Return [x, y] of the center of cell containing provided text 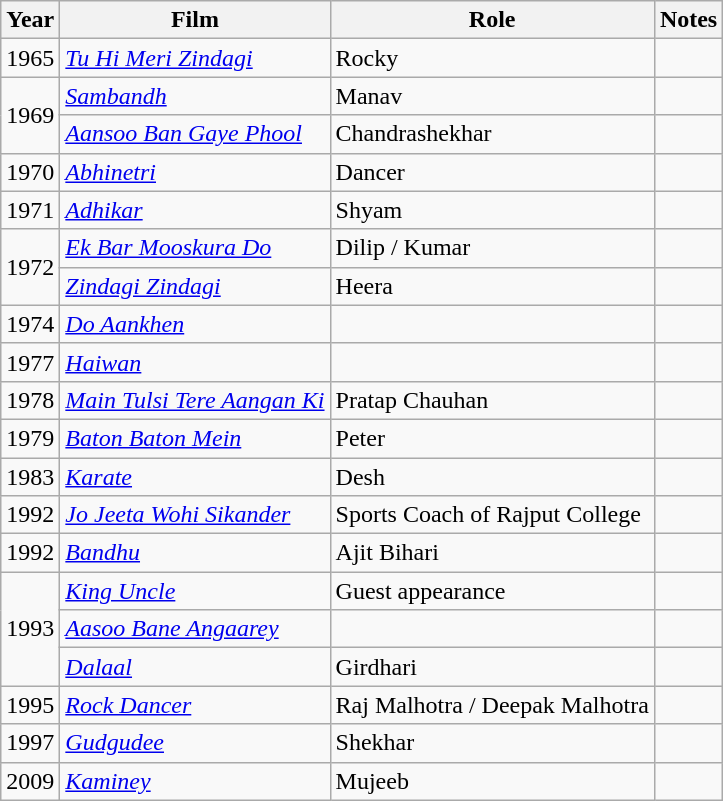
1993 [30, 629]
Pratap Chauhan [492, 400]
Sports Coach of Rajput College [492, 515]
Chandrashekhar [492, 134]
Ek Bar Mooskura Do [195, 248]
1977 [30, 362]
Haiwan [195, 362]
Dancer [492, 172]
2009 [30, 781]
1970 [30, 172]
Bandhu [195, 553]
Dalaal [195, 667]
1965 [30, 58]
Do Aankhen [195, 324]
Shekhar [492, 743]
Tu Hi Meri Zindagi [195, 58]
Peter [492, 438]
1983 [30, 477]
Dilip / Kumar [492, 248]
Role [492, 20]
Manav [492, 96]
King Uncle [195, 591]
1978 [30, 400]
Raj Malhotra / Deepak Malhotra [492, 705]
1969 [30, 115]
Zindagi Zindagi [195, 286]
Abhinetri [195, 172]
Aansoo Ban Gaye Phool [195, 134]
Film [195, 20]
Baton Baton Mein [195, 438]
1997 [30, 743]
Guest appearance [492, 591]
Sambandh [195, 96]
Rocky [492, 58]
Shyam [492, 210]
Mujeeb [492, 781]
Karate [195, 477]
Rock Dancer [195, 705]
Jo Jeeta Wohi Sikander [195, 515]
1995 [30, 705]
1979 [30, 438]
Ajit Bihari [492, 553]
1971 [30, 210]
Adhikar [195, 210]
Girdhari [492, 667]
Desh [492, 477]
1974 [30, 324]
Year [30, 20]
Heera [492, 286]
1972 [30, 267]
Main Tulsi Tere Aangan Ki [195, 400]
Kaminey [195, 781]
Notes [688, 20]
Gudgudee [195, 743]
Aasoo Bane Angaarey [195, 629]
